Pinpoint the cell where the given text exists, returning its [X, Y] midpoint coordinate. 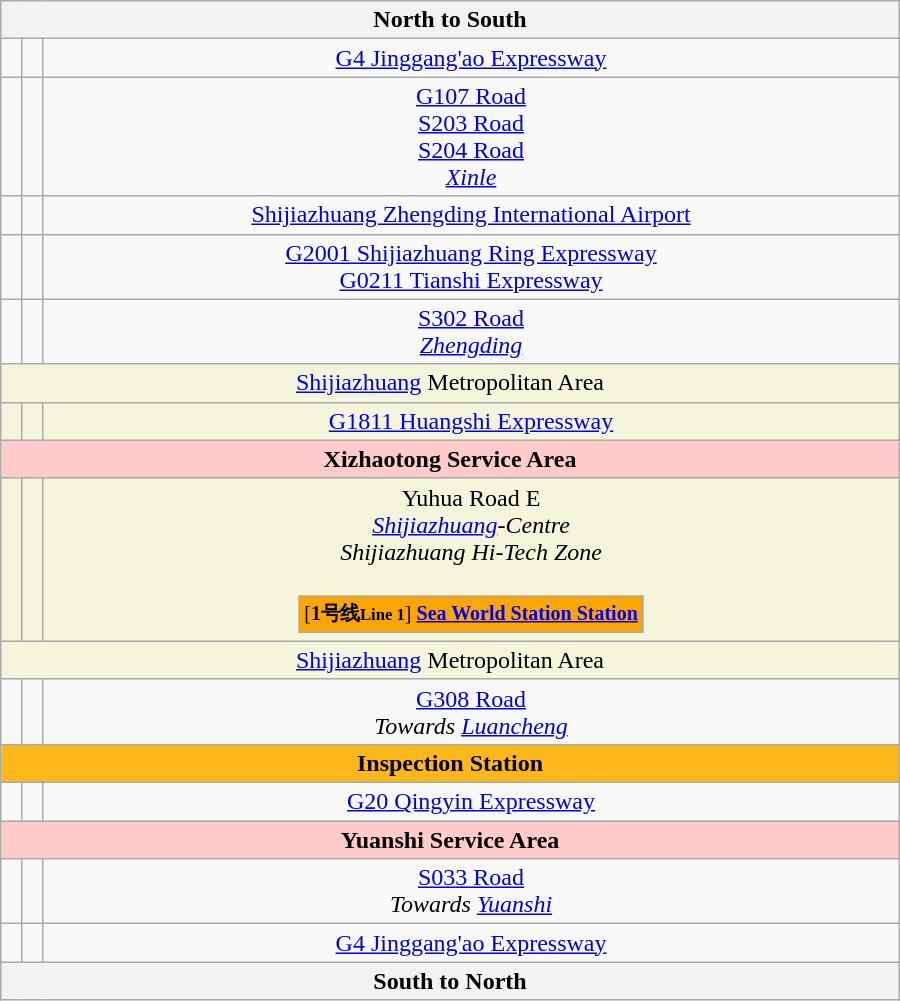
G1811 Huangshi Expressway [471, 421]
S033 RoadTowards Yuanshi [471, 892]
[1号线Line 1] Sea World Station Station [472, 614]
G308 RoadTowards Luancheng [471, 712]
Yuhua Road EShijiazhuang-CentreShijiazhuang Hi-Tech Zone [1号线Line 1] Sea World Station Station [471, 560]
G20 Qingyin Expressway [471, 802]
Shijiazhuang Zhengding International Airport [471, 215]
Yuanshi Service Area [450, 840]
South to North [450, 981]
G107 Road S203 Road S204 RoadXinle [471, 136]
S302 RoadZhengding [471, 332]
G2001 Shijiazhuang Ring Expressway G0211 Tianshi Expressway [471, 266]
Xizhaotong Service Area [450, 459]
Inspection Station [450, 763]
North to South [450, 20]
